Identify which cell holds the provided text, then report its [x, y] central coordinate. 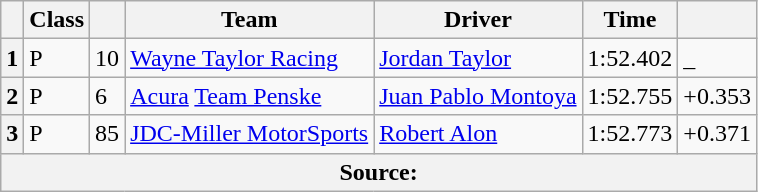
Driver [478, 20]
1:52.402 [630, 58]
JDC-Miller MotorSports [250, 134]
Source: [379, 172]
Class [57, 20]
Time [630, 20]
Jordan Taylor [478, 58]
Juan Pablo Montoya [478, 96]
3 [12, 134]
+0.353 [718, 96]
1 [12, 58]
Team [250, 20]
1:52.773 [630, 134]
2 [12, 96]
Robert Alon [478, 134]
Acura Team Penske [250, 96]
85 [108, 134]
1:52.755 [630, 96]
10 [108, 58]
+0.371 [718, 134]
_ [718, 58]
Wayne Taylor Racing [250, 58]
6 [108, 96]
